Scan for the cell matching the given text and deliver its [X, Y] coordinate at center. 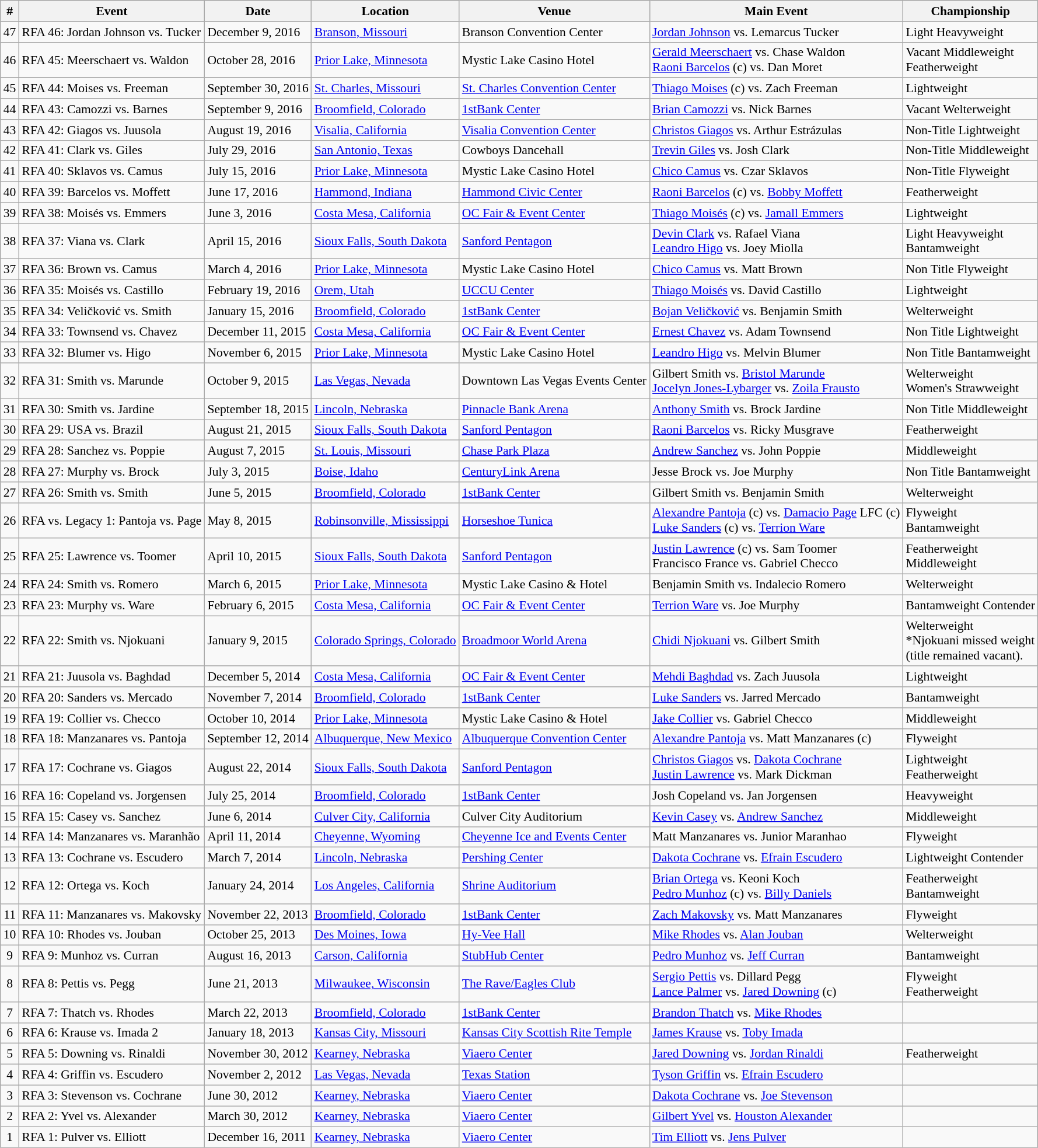
RFA 5: Downing vs. Rinaldi [111, 1054]
December 11, 2015 [258, 332]
RFA 41: Clark vs. Giles [111, 151]
Gerald Meerschaert vs. Chase Waldon Raoni Barcelos (c) vs. Dan Moret [776, 60]
20 [10, 697]
RFA 10: Rhodes vs. Jouban [111, 935]
Vacant Middleweight Featherweight [971, 60]
RFA 40: Sklavos vs. Camus [111, 172]
RFA 18: Manzanares vs. Pantoja [111, 739]
Welterweight *Njokuani missed weight (title remained vacant). [971, 641]
RFA 39: Barcelos vs. Moffett [111, 193]
RFA 38: Moisés vs. Emmers [111, 213]
42 [10, 151]
Devin Clark vs. Rafael Viana Leandro Higo vs. Joey Miolla [776, 242]
Branson, Missouri [385, 32]
Colorado Springs, Colorado [385, 641]
Cowboys Dancehall [554, 151]
RFA 1: Pulver vs. Elliott [111, 1137]
RFA 15: Casey vs. Sanchez [111, 816]
Trevin Giles vs. Josh Clark [776, 151]
Sergio Pettis vs. Dillard Pegg Lance Palmer vs. Jared Downing (c) [776, 984]
Non Title Middleweight [971, 409]
February 6, 2015 [258, 605]
Venue [554, 11]
RFA 30: Smith vs. Jardine [111, 409]
Featherweight Bantamweight [971, 886]
December 16, 2011 [258, 1137]
August 19, 2016 [258, 130]
3 [10, 1095]
March 22, 2013 [258, 1013]
Date [258, 11]
43 [10, 130]
Gilbert Smith vs. Benjamin Smith [776, 493]
40 [10, 193]
Texas Station [554, 1075]
Terrion Ware vs. Joe Murphy [776, 605]
July 15, 2016 [258, 172]
RFA 35: Moisés vs. Castillo [111, 291]
Thiago Moisés vs. David Castillo [776, 291]
4 [10, 1075]
November 6, 2015 [258, 353]
St. Charles Convention Center [554, 89]
Brandon Thatch vs. Mike Rhodes [776, 1013]
1 [10, 1137]
St. Charles, Missouri [385, 89]
23 [10, 605]
Raoni Barcelos vs. Ricky Musgrave [776, 430]
12 [10, 886]
April 11, 2014 [258, 837]
Pedro Munhoz vs. Jeff Curran [776, 956]
RFA 3: Stevenson vs. Cochrane [111, 1095]
36 [10, 291]
14 [10, 837]
Visalia, California [385, 130]
45 [10, 89]
Non Title Lightweight [971, 332]
Jake Collier vs. Gabriel Checco [776, 718]
19 [10, 718]
September 18, 2015 [258, 409]
April 10, 2015 [258, 557]
Chidi Njokuani vs. Gilbert Smith [776, 641]
RFA 42: Giagos vs. Juusola [111, 130]
Andrew Sanchez vs. John Poppie [776, 451]
Culver City Auditorium [554, 816]
RFA 44: Moises vs. Freeman [111, 89]
Welterweight Women's Strawweight [971, 381]
Branson Convention Center [554, 32]
17 [10, 767]
Orem, Utah [385, 291]
March 4, 2016 [258, 270]
Brian Ortega vs. Keoni Koch Pedro Munhoz (c) vs. Billy Daniels [776, 886]
January 24, 2014 [258, 886]
Dakota Cochrane vs. Joe Stevenson [776, 1095]
Bantamweight Contender [971, 605]
RFA 32: Blumer vs. Higo [111, 353]
Flyweight Bantamweight [971, 521]
RFA 22: Smith vs. Njokuani [111, 641]
Lightweight Contender [971, 858]
Albuquerque Convention Center [554, 739]
Cheyenne Ice and Events Center [554, 837]
May 8, 2015 [258, 521]
47 [10, 32]
March 30, 2012 [258, 1116]
November 22, 2013 [258, 915]
Non-Title Middleweight [971, 151]
21 [10, 677]
30 [10, 430]
# [10, 11]
Jesse Brock vs. Joe Murphy [776, 472]
RFA 8: Pettis vs. Pegg [111, 984]
Pershing Center [554, 858]
Cheyenne, Wyoming [385, 837]
Hammond, Indiana [385, 193]
31 [10, 409]
CenturyLink Arena [554, 472]
Robinsonville, Mississippi [385, 521]
RFA 6: Krause vs. Imada 2 [111, 1033]
Chico Camus vs. Czar Sklavos [776, 172]
7 [10, 1013]
Zach Makovsky vs. Matt Manzanares [776, 915]
San Antonio, Texas [385, 151]
RFA 19: Collier vs. Checco [111, 718]
June 6, 2014 [258, 816]
Gilbert Smith vs. Bristol Marunde Jocelyn Jones-Lybarger vs. Zoila Frausto [776, 381]
Jared Downing vs. Jordan Rinaldi [776, 1054]
Non Title Flyweight [971, 270]
Dakota Cochrane vs. Efrain Escudero [776, 858]
16 [10, 795]
August 21, 2015 [258, 430]
37 [10, 270]
UCCU Center [554, 291]
RFA 23: Murphy vs. Ware [111, 605]
Thiago Moisés (c) vs. Jamall Emmers [776, 213]
January 15, 2016 [258, 311]
Mehdi Baghdad vs. Zach Juusola [776, 677]
February 19, 2016 [258, 291]
Location [385, 11]
9 [10, 956]
March 7, 2014 [258, 858]
Tyson Griffin vs. Efrain Escudero [776, 1075]
RFA 45: Meerschaert vs. Waldon [111, 60]
46 [10, 60]
November 7, 2014 [258, 697]
Culver City, California [385, 816]
Horseshoe Tunica [554, 521]
Boise, Idaho [385, 472]
11 [10, 915]
Broadmoor World Arena [554, 641]
September 9, 2016 [258, 109]
Downtown Las Vegas Events Center [554, 381]
November 2, 2012 [258, 1075]
September 12, 2014 [258, 739]
27 [10, 493]
24 [10, 585]
RFA 4: Griffin vs. Escudero [111, 1075]
July 25, 2014 [258, 795]
Non-Title Lightweight [971, 130]
October 9, 2015 [258, 381]
RFA 36: Brown vs. Camus [111, 270]
25 [10, 557]
Benjamin Smith vs. Indalecio Romero [776, 585]
Championship [971, 11]
RFA 27: Murphy vs. Brock [111, 472]
Gilbert Yvel vs. Houston Alexander [776, 1116]
June 21, 2013 [258, 984]
October 10, 2014 [258, 718]
13 [10, 858]
34 [10, 332]
RFA 37: Viana vs. Clark [111, 242]
RFA 13: Cochrane vs. Escudero [111, 858]
Ernest Chavez vs. Adam Townsend [776, 332]
5 [10, 1054]
6 [10, 1033]
Tim Elliott vs. Jens Pulver [776, 1137]
November 30, 2012 [258, 1054]
January 18, 2013 [258, 1033]
Matt Manzanares vs. Junior Maranhao [776, 837]
RFA 28: Sanchez vs. Poppie [111, 451]
Pinnacle Bank Arena [554, 409]
Non-Title Flyweight [971, 172]
Featherweight Middleweight [971, 557]
The Rave/Eagles Club [554, 984]
RFA 24: Smith vs. Romero [111, 585]
10 [10, 935]
RFA 26: Smith vs. Smith [111, 493]
Anthony Smith vs. Brock Jardine [776, 409]
Carson, California [385, 956]
Alexandre Pantoja (c) vs. Damacio Page LFC (c) Luke Sanders (c) vs. Terrion Ware [776, 521]
RFA 31: Smith vs. Marunde [111, 381]
RFA 20: Sanders vs. Mercado [111, 697]
Kansas City Scottish Rite Temple [554, 1033]
18 [10, 739]
September 30, 2016 [258, 89]
Hammond Civic Center [554, 193]
8 [10, 984]
August 22, 2014 [258, 767]
2 [10, 1116]
Raoni Barcelos (c) vs. Bobby Moffett [776, 193]
Heavyweight [971, 795]
Luke Sanders vs. Jarred Mercado [776, 697]
RFA 25: Lawrence vs. Toomer [111, 557]
Vacant Welterweight [971, 109]
Kevin Casey vs. Andrew Sanchez [776, 816]
15 [10, 816]
RFA 17: Cochrane vs. Giagos [111, 767]
33 [10, 353]
December 9, 2016 [258, 32]
June 17, 2016 [258, 193]
Event [111, 11]
January 9, 2015 [258, 641]
44 [10, 109]
RFA 34: Veličković vs. Smith [111, 311]
October 25, 2013 [258, 935]
December 5, 2014 [258, 677]
Light Heavyweight Bantamweight [971, 242]
Milwaukee, Wisconsin [385, 984]
Mike Rhodes vs. Alan Jouban [776, 935]
Jordan Johnson vs. Lemarcus Tucker [776, 32]
March 6, 2015 [258, 585]
Los Angeles, California [385, 886]
April 15, 2016 [258, 242]
RFA 21: Juusola vs. Baghdad [111, 677]
Thiago Moises (c) vs. Zach Freeman [776, 89]
Leandro Higo vs. Melvin Blumer [776, 353]
June 30, 2012 [258, 1095]
RFA 11: Manzanares vs. Makovsky [111, 915]
August 16, 2013 [258, 956]
RFA 16: Copeland vs. Jorgensen [111, 795]
26 [10, 521]
St. Louis, Missouri [385, 451]
29 [10, 451]
Chico Camus vs. Matt Brown [776, 270]
StubHub Center [554, 956]
RFA 29: USA vs. Brazil [111, 430]
Lightweight Featherweight [971, 767]
Josh Copeland vs. Jan Jorgensen [776, 795]
Christos Giagos vs. Dakota Cochrane Justin Lawrence vs. Mark Dickman [776, 767]
August 7, 2015 [258, 451]
June 5, 2015 [258, 493]
28 [10, 472]
32 [10, 381]
39 [10, 213]
RFA 7: Thatch vs. Rhodes [111, 1013]
RFA 12: Ortega vs. Koch [111, 886]
RFA vs. Legacy 1: Pantoja vs. Page [111, 521]
38 [10, 242]
Des Moines, Iowa [385, 935]
Visalia Convention Center [554, 130]
Brian Camozzi vs. Nick Barnes [776, 109]
James Krause vs. Toby Imada [776, 1033]
Christos Giagos vs. Arthur Estrázulas [776, 130]
October 28, 2016 [258, 60]
Bojan Veličković vs. Benjamin Smith [776, 311]
Justin Lawrence (c) vs. Sam Toomer Francisco France vs. Gabriel Checco [776, 557]
Albuquerque, New Mexico [385, 739]
July 3, 2015 [258, 472]
RFA 2: Yvel vs. Alexander [111, 1116]
Hy-Vee Hall [554, 935]
Chase Park Plaza [554, 451]
June 3, 2016 [258, 213]
22 [10, 641]
Main Event [776, 11]
Flyweight Featherweight [971, 984]
Alexandre Pantoja vs. Matt Manzanares (c) [776, 739]
RFA 9: Munhoz vs. Curran [111, 956]
RFA 43: Camozzi vs. Barnes [111, 109]
Light Heavyweight [971, 32]
Kansas City, Missouri [385, 1033]
35 [10, 311]
RFA 33: Townsend vs. Chavez [111, 332]
RFA 14: Manzanares vs. Maranhão [111, 837]
July 29, 2016 [258, 151]
Shrine Auditorium [554, 886]
41 [10, 172]
RFA 46: Jordan Johnson vs. Tucker [111, 32]
